Return the [X, Y] coordinate for the center point of the cell that contains the specified text.  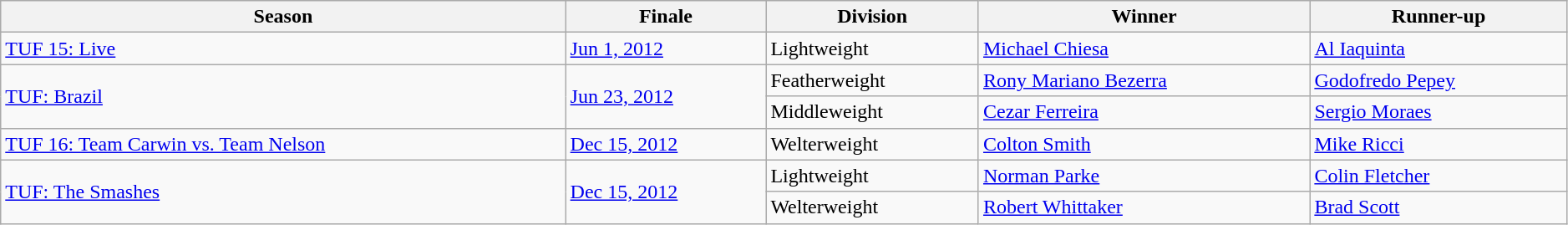
TUF 15: Live [283, 49]
Middleweight [872, 112]
Winner [1144, 17]
TUF 16: Team Carwin vs. Team Nelson [283, 144]
Finale [666, 17]
Cezar Ferreira [1144, 112]
TUF: The Smashes [283, 192]
Featherweight [872, 80]
Colton Smith [1144, 144]
Al Iaquinta [1439, 49]
Norman Parke [1144, 176]
Jun 1, 2012 [666, 49]
Division [872, 17]
Rony Mariano Bezerra [1144, 80]
Brad Scott [1439, 207]
Michael Chiesa [1144, 49]
Sergio Moraes [1439, 112]
Colin Fletcher [1439, 176]
Mike Ricci [1439, 144]
Robert Whittaker [1144, 207]
Godofredo Pepey [1439, 80]
TUF: Brazil [283, 96]
Jun 23, 2012 [666, 96]
Season [283, 17]
Runner-up [1439, 17]
